Detect which cell encompasses the target text, then output its (x, y) center coordinate. 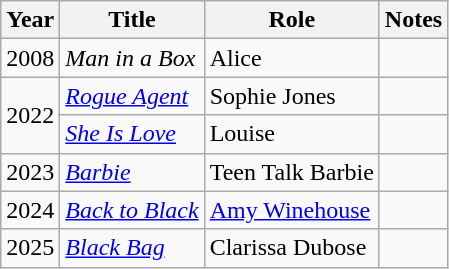
Louise (292, 134)
2022 (30, 115)
Barbie (132, 172)
She Is Love (132, 134)
Year (30, 20)
2008 (30, 58)
2024 (30, 210)
Role (292, 20)
Alice (292, 58)
Back to Black (132, 210)
Man in a Box (132, 58)
2023 (30, 172)
Rogue Agent (132, 96)
Title (132, 20)
Sophie Jones (292, 96)
Amy Winehouse (292, 210)
Notes (413, 20)
Clarissa Dubose (292, 248)
2025 (30, 248)
Black Bag (132, 248)
Teen Talk Barbie (292, 172)
